Pinpoint the cell where the given text exists, returning its (x, y) midpoint coordinate. 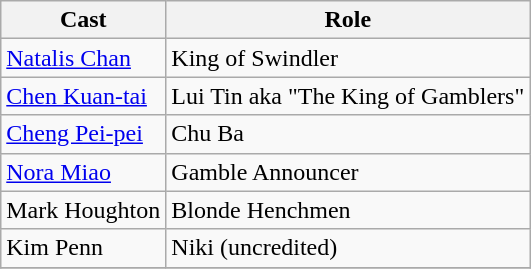
Nora Miao (84, 172)
Niki (uncredited) (348, 248)
Role (348, 20)
Blonde Henchmen (348, 210)
Gamble Announcer (348, 172)
Chu Ba (348, 134)
Mark Houghton (84, 210)
Lui Tin aka "The King of Gamblers" (348, 96)
King of Swindler (348, 58)
Kim Penn (84, 248)
Cast (84, 20)
Cheng Pei-pei (84, 134)
Natalis Chan (84, 58)
Chen Kuan-tai (84, 96)
